From the cell containing the given text, extract its center point as [x, y] coordinate. 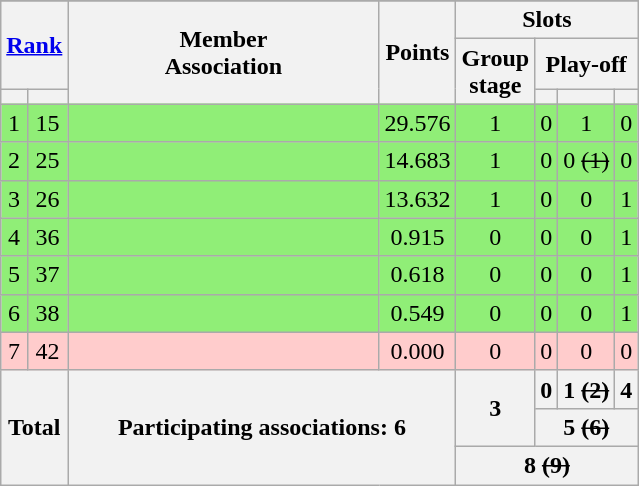
1 (2) [586, 389]
13.632 [418, 199]
0.915 [418, 237]
0 (1) [586, 161]
Groupstage [496, 72]
0.549 [418, 313]
42 [47, 351]
Participating associations: 6 [262, 427]
Rank [34, 45]
38 [47, 313]
Slots [547, 20]
6 [14, 313]
7 [14, 351]
2 [14, 161]
5 (6) [586, 427]
0.618 [418, 275]
29.576 [418, 123]
37 [47, 275]
8 (9) [547, 465]
MemberAssociation [224, 52]
15 [47, 123]
14.683 [418, 161]
Points [418, 52]
36 [47, 237]
Total [34, 427]
5 [14, 275]
25 [47, 161]
26 [47, 199]
0.000 [418, 351]
Play-off [586, 64]
